Scan for the cell matching the given text and deliver its (X, Y) coordinate at center. 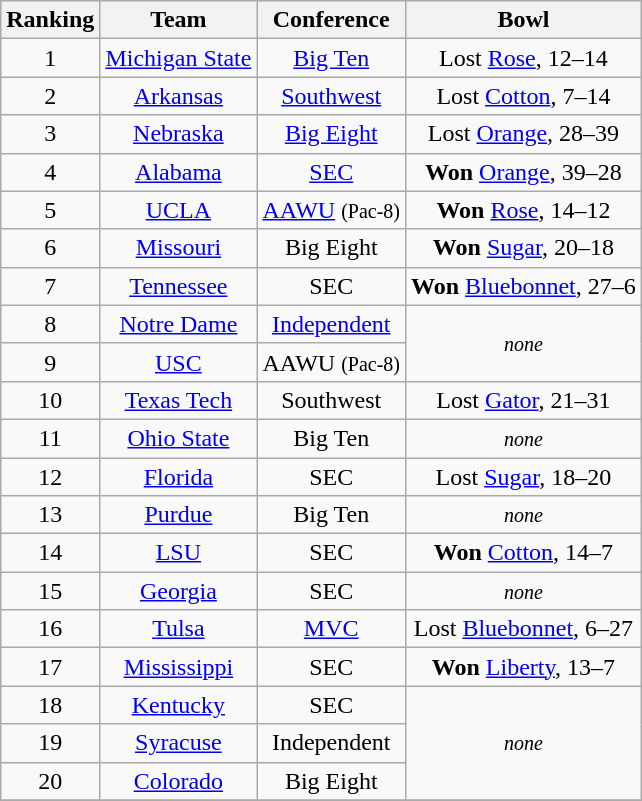
UCLA (178, 210)
5 (50, 210)
Lost Gator, 21–31 (524, 400)
9 (50, 362)
Georgia (178, 591)
6 (50, 248)
Michigan State (178, 58)
4 (50, 172)
Lost Bluebonnet, 6–27 (524, 629)
20 (50, 781)
1 (50, 58)
Syracuse (178, 743)
Tennessee (178, 286)
MVC (332, 629)
Purdue (178, 515)
Won Liberty, 13–7 (524, 667)
LSU (178, 553)
Team (178, 20)
19 (50, 743)
Texas Tech (178, 400)
Conference (332, 20)
Nebraska (178, 134)
Lost Rose, 12–14 (524, 58)
8 (50, 324)
Missouri (178, 248)
Alabama (178, 172)
10 (50, 400)
16 (50, 629)
Tulsa (178, 629)
Ohio State (178, 438)
Won Orange, 39–28 (524, 172)
2 (50, 96)
14 (50, 553)
USC (178, 362)
7 (50, 286)
Colorado (178, 781)
15 (50, 591)
17 (50, 667)
11 (50, 438)
Arkansas (178, 96)
Won Cotton, 14–7 (524, 553)
Florida (178, 477)
Lost Cotton, 7–14 (524, 96)
18 (50, 705)
Kentucky (178, 705)
Lost Orange, 28–39 (524, 134)
Won Rose, 14–12 (524, 210)
Ranking (50, 20)
13 (50, 515)
3 (50, 134)
Won Sugar, 20–18 (524, 248)
Notre Dame (178, 324)
Won Bluebonnet, 27–6 (524, 286)
Bowl (524, 20)
Mississippi (178, 667)
12 (50, 477)
Lost Sugar, 18–20 (524, 477)
